Search for the cell housing the specified text and yield its [x, y] center coordinate. 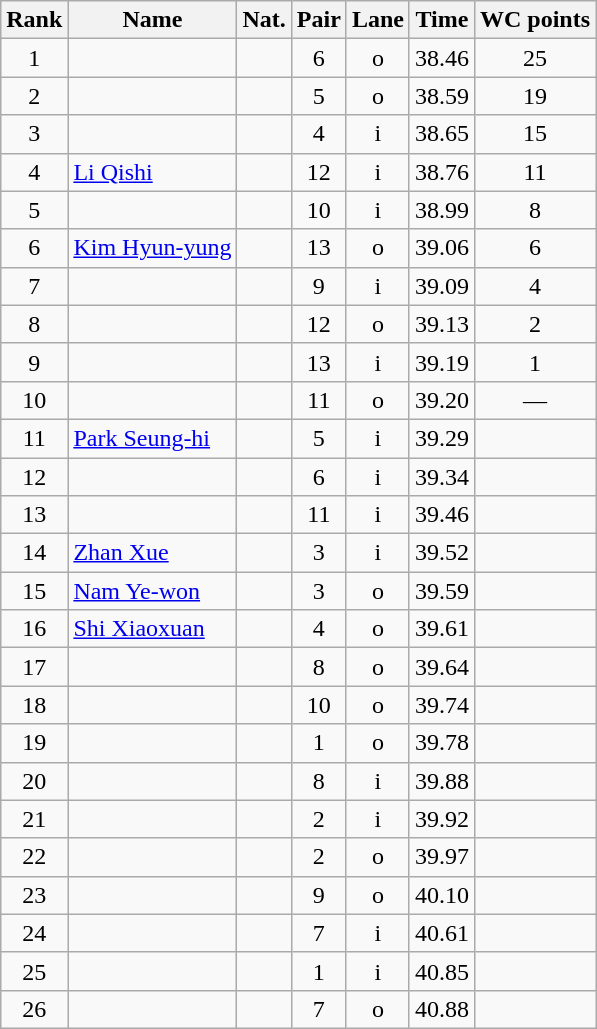
40.61 [442, 933]
21 [34, 819]
39.78 [442, 743]
39.34 [442, 477]
14 [34, 553]
Kim Hyun-yung [152, 248]
39.52 [442, 553]
39.20 [442, 400]
Lane [378, 20]
39.92 [442, 819]
26 [34, 1009]
39.64 [442, 667]
24 [34, 933]
38.65 [442, 134]
Rank [34, 20]
39.61 [442, 629]
39.59 [442, 591]
39.09 [442, 286]
17 [34, 667]
Li Qishi [152, 172]
22 [34, 857]
Nat. [264, 20]
38.59 [442, 96]
39.46 [442, 515]
20 [34, 781]
Name [152, 20]
39.13 [442, 324]
40.10 [442, 895]
23 [34, 895]
WC points [534, 20]
Shi Xiaoxuan [152, 629]
39.74 [442, 705]
16 [34, 629]
Pair [318, 20]
18 [34, 705]
Zhan Xue [152, 553]
39.19 [442, 362]
38.99 [442, 210]
40.88 [442, 1009]
40.85 [442, 971]
— [534, 400]
Park Seung-hi [152, 438]
39.97 [442, 857]
39.06 [442, 248]
Time [442, 20]
Nam Ye-won [152, 591]
38.46 [442, 58]
39.88 [442, 781]
39.29 [442, 438]
38.76 [442, 172]
